Extract the [X, Y] coordinate from the center of the cell holding the provided text.  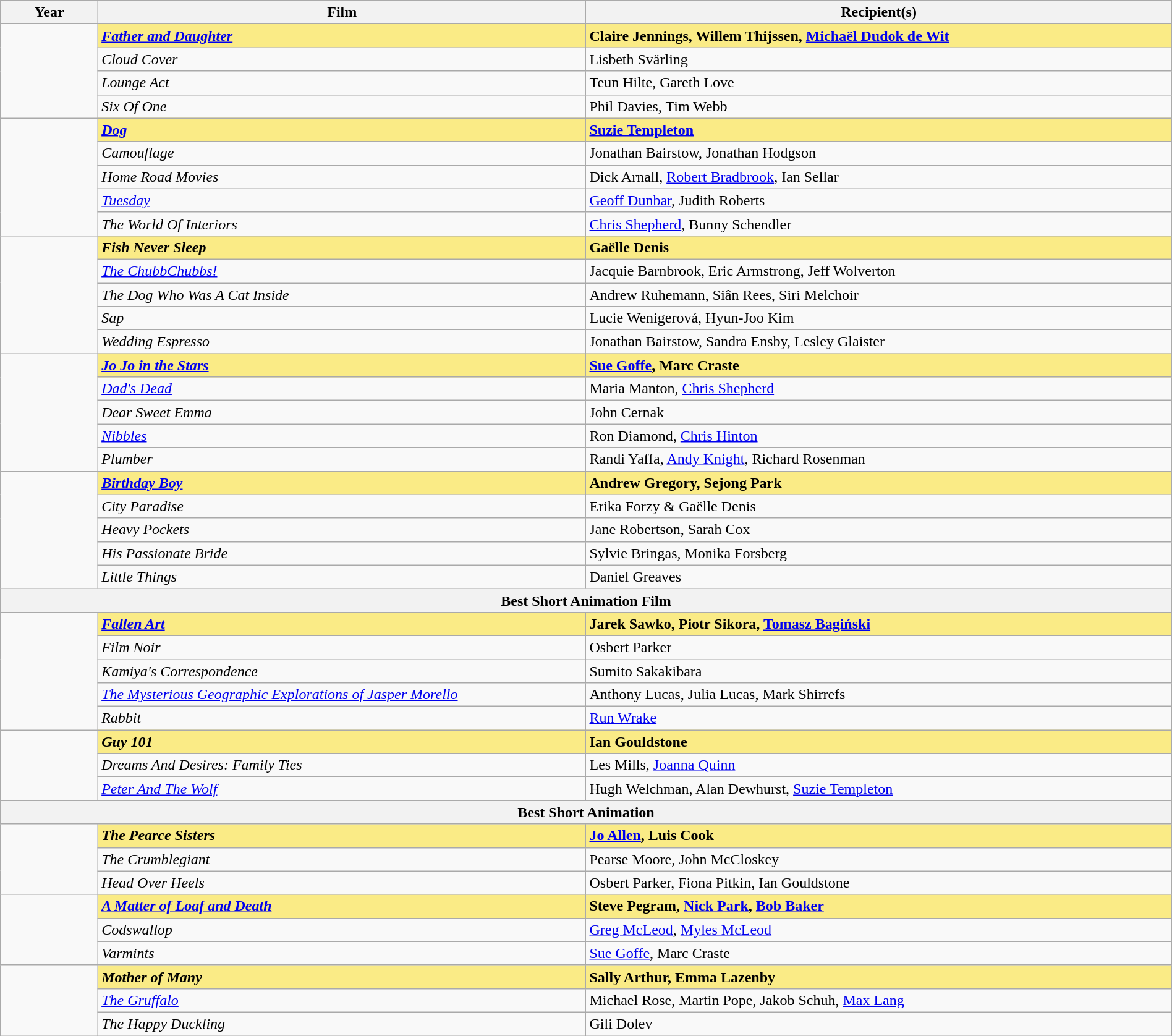
Birthday Boy [342, 483]
Fallen Art [342, 624]
Jonathan Bairstow, Sandra Ensby, Lesley Glaister [879, 342]
The Pearce Sisters [342, 836]
Head Over Heels [342, 883]
Jonathan Bairstow, Jonathan Hodgson [879, 153]
Gaëlle Denis [879, 247]
Anthony Lucas, Julia Lucas, Mark Shirrefs [879, 695]
Chris Shepherd, Bunny Schendler [879, 224]
Wedding Espresso [342, 342]
Jo Jo in the Stars [342, 365]
The Mysterious Geographic Explorations of Jasper Morello [342, 695]
His Passionate Bride [342, 553]
Dad's Dead [342, 389]
Steve Pegram, Nick Park, Bob Baker [879, 906]
Jacquie Barnbrook, Eric Armstrong, Jeff Wolverton [879, 271]
Ron Diamond, Chris Hinton [879, 436]
Hugh Welchman, Alan Dewhurst, Suzie Templeton [879, 789]
Best Short Animation [586, 812]
Peter And The Wolf [342, 789]
Nibbles [342, 436]
Plumber [342, 459]
The ChubbChubbs! [342, 271]
A Matter of Loaf and Death [342, 906]
Osbert Parker, Fiona Pitkin, Ian Gouldstone [879, 883]
Claire Jennings, Willem Thijssen, Michaël Dudok de Wit [879, 36]
Teun Hilte, Gareth Love [879, 83]
City Paradise [342, 506]
John Cernak [879, 412]
Sally Arthur, Emma Lazenby [879, 977]
Tuesday [342, 200]
Guy 101 [342, 742]
Dog [342, 130]
Best Short Animation Film [586, 600]
The Dog Who Was A Cat Inside [342, 295]
Dear Sweet Emma [342, 412]
The World Of Interiors [342, 224]
Randi Yaffa, Andy Knight, Richard Rosenman [879, 459]
Lounge Act [342, 83]
Sumito Sakakibara [879, 671]
Sap [342, 318]
Home Road Movies [342, 177]
Pearse Moore, John McCloskey [879, 859]
Film [342, 12]
Suzie Templeton [879, 130]
Six Of One [342, 106]
Daniel Greaves [879, 577]
Erika Forzy & Gaëlle Denis [879, 506]
The Happy Duckling [342, 1024]
Mother of Many [342, 977]
Kamiya's Correspondence [342, 671]
Heavy Pockets [342, 530]
The Gruffalo [342, 1000]
Michael Rose, Martin Pope, Jakob Schuh, Max Lang [879, 1000]
Camouflage [342, 153]
Andrew Ruhemann, Siân Rees, Siri Melchoir [879, 295]
Jarek Sawko, Piotr Sikora, Tomasz Bagiński [879, 624]
Sylvie Bringas, Monika Forsberg [879, 553]
Varmints [342, 953]
Gili Dolev [879, 1024]
Rabbit [342, 718]
Maria Manton, Chris Shepherd [879, 389]
The Crumblegiant [342, 859]
Phil Davies, Tim Webb [879, 106]
Recipient(s) [879, 12]
Run Wrake [879, 718]
Osbert Parker [879, 647]
Father and Daughter [342, 36]
Les Mills, Joanna Quinn [879, 765]
Film Noir [342, 647]
Dick Arnall, Robert Bradbrook, Ian Sellar [879, 177]
Geoff Dunbar, Judith Roberts [879, 200]
Ian Gouldstone [879, 742]
Jo Allen, Luis Cook [879, 836]
Codswallop [342, 930]
Little Things [342, 577]
Year [49, 12]
Lucie Wenigerová, Hyun-Joo Kim [879, 318]
Greg McLeod, Myles McLeod [879, 930]
Dreams And Desires: Family Ties [342, 765]
Andrew Gregory, Sejong Park [879, 483]
Cloud Cover [342, 59]
Fish Never Sleep [342, 247]
Lisbeth Svärling [879, 59]
Jane Robertson, Sarah Cox [879, 530]
